From the cell containing the given text, extract its center point as [X, Y] coordinate. 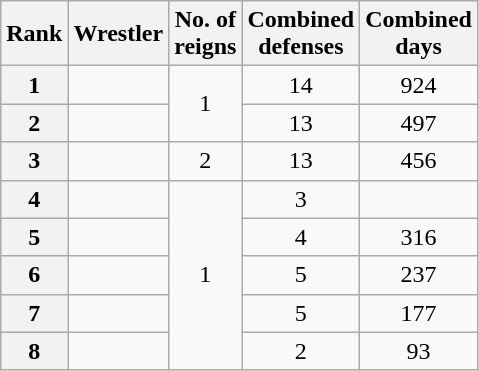
8 [34, 351]
No. ofreigns [206, 34]
Wrestler [118, 34]
14 [301, 85]
6 [34, 275]
Combineddays [419, 34]
Combineddefenses [301, 34]
7 [34, 313]
316 [419, 237]
237 [419, 275]
924 [419, 85]
Rank [34, 34]
497 [419, 123]
456 [419, 161]
177 [419, 313]
93 [419, 351]
